From the cell containing the given text, extract its center point as [x, y] coordinate. 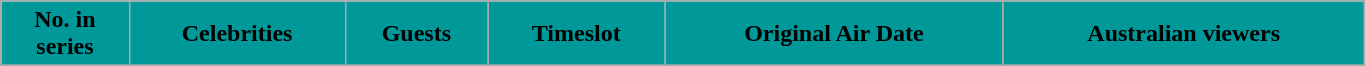
No. inseries [65, 34]
Original Air Date [834, 34]
Timeslot [576, 34]
Australian viewers [1184, 34]
Celebrities [237, 34]
Guests [416, 34]
